Output the [x, y] coordinate of the center of the cell containing the given text.  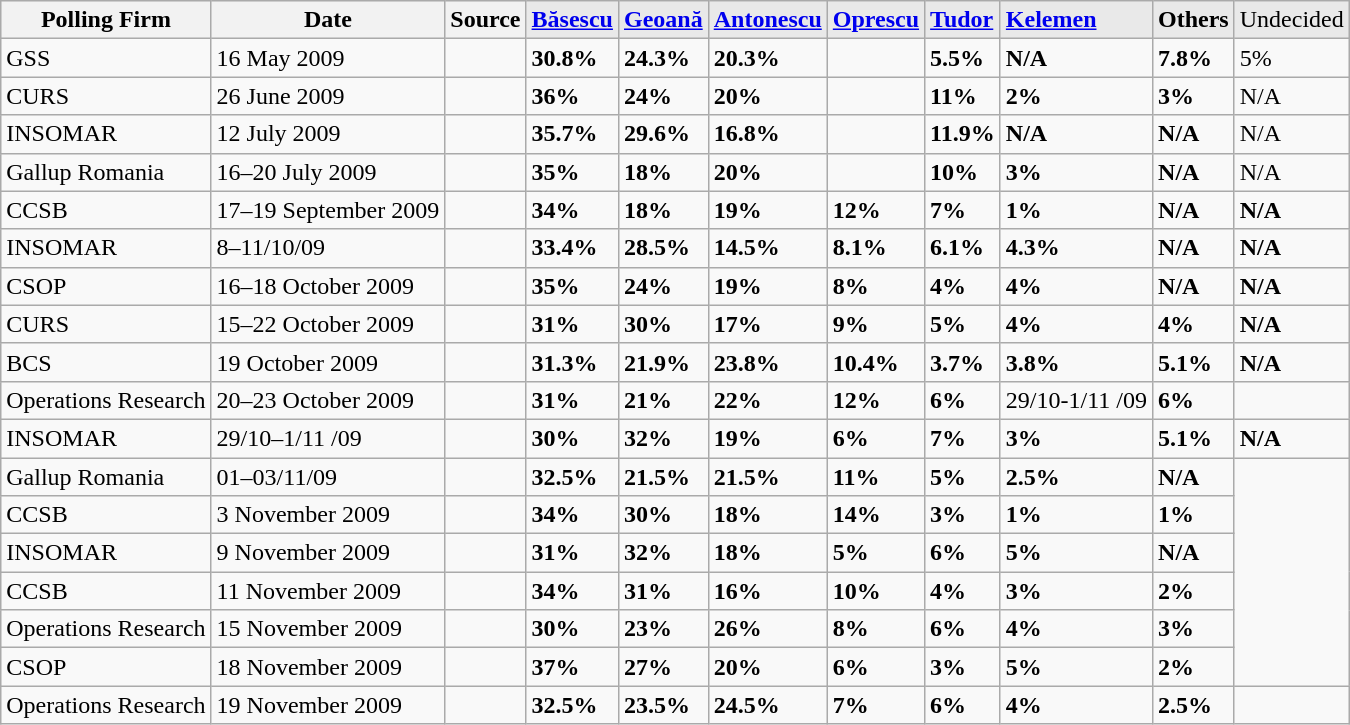
11 November 2009 [328, 591]
24.3% [663, 58]
20–23 October 2009 [328, 400]
31.3% [572, 362]
18 November 2009 [328, 667]
16% [768, 591]
Others [1194, 20]
6.1% [963, 248]
23% [663, 629]
29/10–1/11 /09 [328, 438]
12 July 2009 [328, 134]
37% [572, 667]
Polling Firm [106, 20]
15 November 2009 [328, 629]
33.4% [572, 248]
16–20 July 2009 [328, 172]
29/10-1/11 /09 [1076, 400]
16 May 2009 [328, 58]
14.5% [768, 248]
5.5% [963, 58]
01–03/11/09 [328, 477]
3.8% [1076, 362]
Tudor [963, 20]
14% [876, 515]
36% [572, 96]
19 November 2009 [328, 705]
15–22 October 2009 [328, 324]
27% [663, 667]
17–19 September 2009 [328, 210]
17% [768, 324]
23.5% [663, 705]
21% [663, 400]
Geoană [663, 20]
Source [486, 20]
Antonescu [768, 20]
3 November 2009 [328, 515]
10.4% [876, 362]
BCS [106, 362]
35.7% [572, 134]
28.5% [663, 248]
20.3% [768, 58]
9% [876, 324]
26 June 2009 [328, 96]
11.9% [963, 134]
3.7% [963, 362]
29.6% [663, 134]
21.9% [663, 362]
Date [328, 20]
GSS [106, 58]
16–18 October 2009 [328, 286]
8.1% [876, 248]
9 November 2009 [328, 553]
23.8% [768, 362]
Băsescu [572, 20]
8–11/10/09 [328, 248]
22% [768, 400]
16.8% [768, 134]
19 October 2009 [328, 362]
Undecided [1292, 20]
Oprescu [876, 20]
24.5% [768, 705]
Kelemen [1076, 20]
4.3% [1076, 248]
7.8% [1194, 58]
30.8% [572, 58]
26% [768, 629]
